Locate the cell with the specified text and output its [x, y] center coordinate. 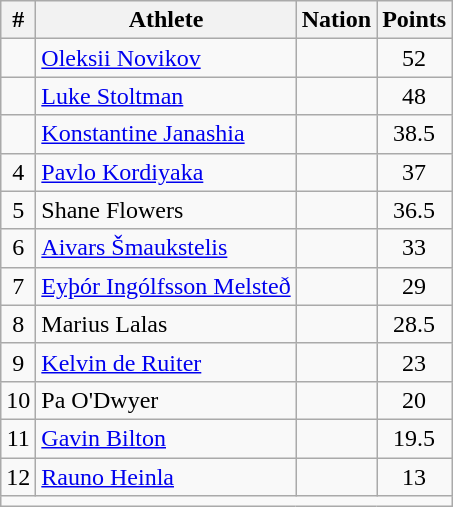
Athlete [166, 20]
48 [414, 96]
Luke Stoltman [166, 96]
7 [18, 286]
Shane Flowers [166, 210]
52 [414, 58]
Points [414, 20]
23 [414, 362]
Gavin Bilton [166, 438]
Marius Lalas [166, 324]
19.5 [414, 438]
29 [414, 286]
33 [414, 248]
Oleksii Novikov [166, 58]
28.5 [414, 324]
20 [414, 400]
37 [414, 172]
12 [18, 477]
4 [18, 172]
Aivars Šmaukstelis [166, 248]
Rauno Heinla [166, 477]
38.5 [414, 134]
Nation [336, 20]
10 [18, 400]
9 [18, 362]
Pa O'Dwyer [166, 400]
Pavlo Kordiyaka [166, 172]
5 [18, 210]
8 [18, 324]
Eyþór Ingólfsson Melsteð [166, 286]
11 [18, 438]
36.5 [414, 210]
13 [414, 477]
# [18, 20]
6 [18, 248]
Konstantine Janashia [166, 134]
Kelvin de Ruiter [166, 362]
